Determine the [X, Y] coordinate at the center of the cell enclosing the given text.  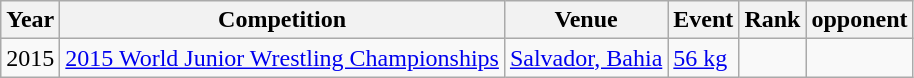
opponent [860, 20]
2015 [30, 58]
Rank [772, 20]
2015 World Junior Wrestling Championships [282, 58]
56 kg [704, 58]
Venue [586, 20]
Salvador, Bahia [586, 58]
Year [30, 20]
Competition [282, 20]
Event [704, 20]
